Locate the cell with the specified text and output its (x, y) center coordinate. 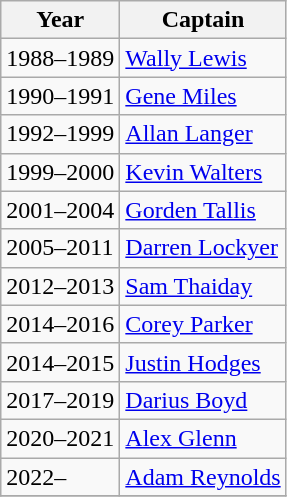
Darren Lockyer (203, 248)
Darius Boyd (203, 400)
1999–2000 (60, 172)
2001–2004 (60, 210)
Sam Thaiday (203, 286)
2022– (60, 477)
2017–2019 (60, 400)
1990–1991 (60, 96)
2005–2011 (60, 248)
2014–2016 (60, 324)
1988–1989 (60, 58)
2012–2013 (60, 286)
Year (60, 20)
Adam Reynolds (203, 477)
2020–2021 (60, 438)
Allan Langer (203, 134)
Wally Lewis (203, 58)
Captain (203, 20)
2014–2015 (60, 362)
Corey Parker (203, 324)
Kevin Walters (203, 172)
1992–1999 (60, 134)
Gene Miles (203, 96)
Justin Hodges (203, 362)
Alex Glenn (203, 438)
Gorden Tallis (203, 210)
